Provide the [X, Y] coordinate of the cell's center where the given text is located.  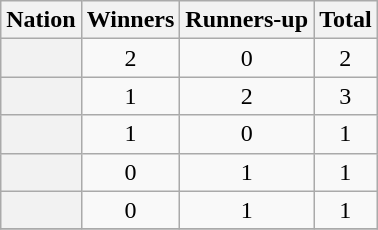
Runners-up [247, 20]
3 [346, 96]
Total [346, 20]
Nation [41, 20]
Winners [130, 20]
